From the cell containing the given text, extract its center point as (X, Y) coordinate. 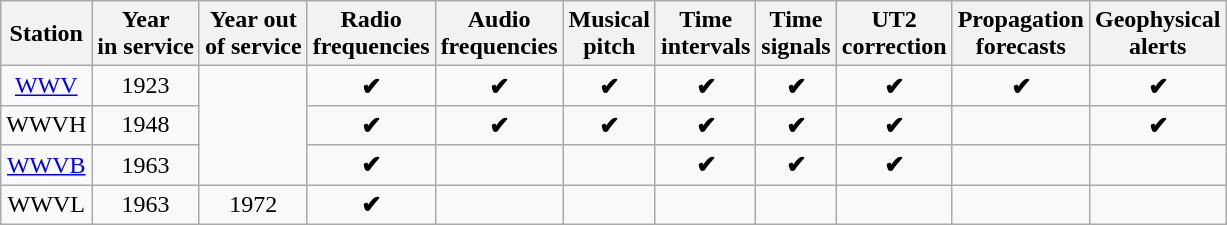
UT2correction (894, 34)
WWV (46, 86)
1923 (146, 86)
Yearin service (146, 34)
Audiofrequencies (499, 34)
Timesignals (796, 34)
1972 (253, 204)
WWVB (46, 165)
Musicalpitch (609, 34)
Station (46, 34)
Propagationforecasts (1020, 34)
Year outof service (253, 34)
Radiofrequencies (371, 34)
1948 (146, 125)
Timeintervals (705, 34)
WWVL (46, 204)
WWVH (46, 125)
Geophysicalalerts (1157, 34)
